Return [X, Y] of the center of cell containing provided text 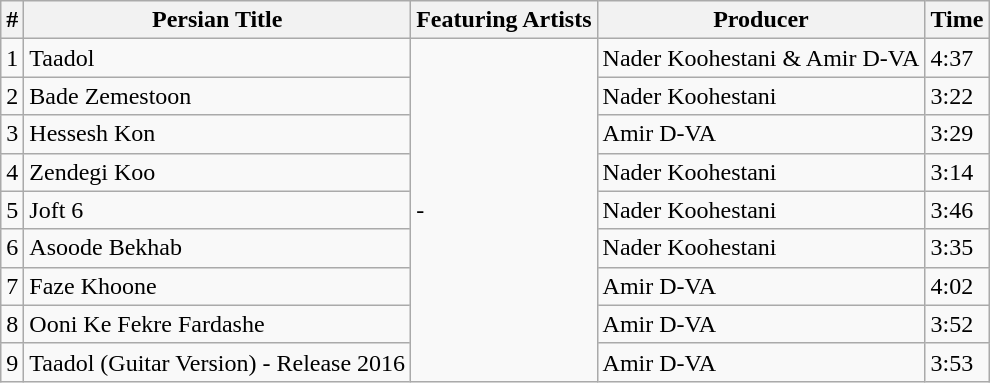
6 [12, 248]
1 [12, 58]
Time [957, 20]
3 [12, 134]
Nader Koohestani & Amir D-VA [761, 58]
- [504, 210]
Ooni Ke Fekre Fardashe [218, 324]
Persian Title [218, 20]
2 [12, 96]
Taadol [218, 58]
4 [12, 172]
9 [12, 362]
3:29 [957, 134]
3:22 [957, 96]
4:37 [957, 58]
# [12, 20]
3:14 [957, 172]
5 [12, 210]
Zendegi Koo [218, 172]
3:52 [957, 324]
Joft 6 [218, 210]
7 [12, 286]
3:53 [957, 362]
Asoode Bekhab [218, 248]
Faze Khoone [218, 286]
4:02 [957, 286]
3:35 [957, 248]
Taadol (Guitar Version) - Release 2016 [218, 362]
8 [12, 324]
Hessesh Kon [218, 134]
Producer [761, 20]
3:46 [957, 210]
Featuring Artists [504, 20]
Bade Zemestoon [218, 96]
